Identify which cell holds the provided text, then report its (X, Y) central coordinate. 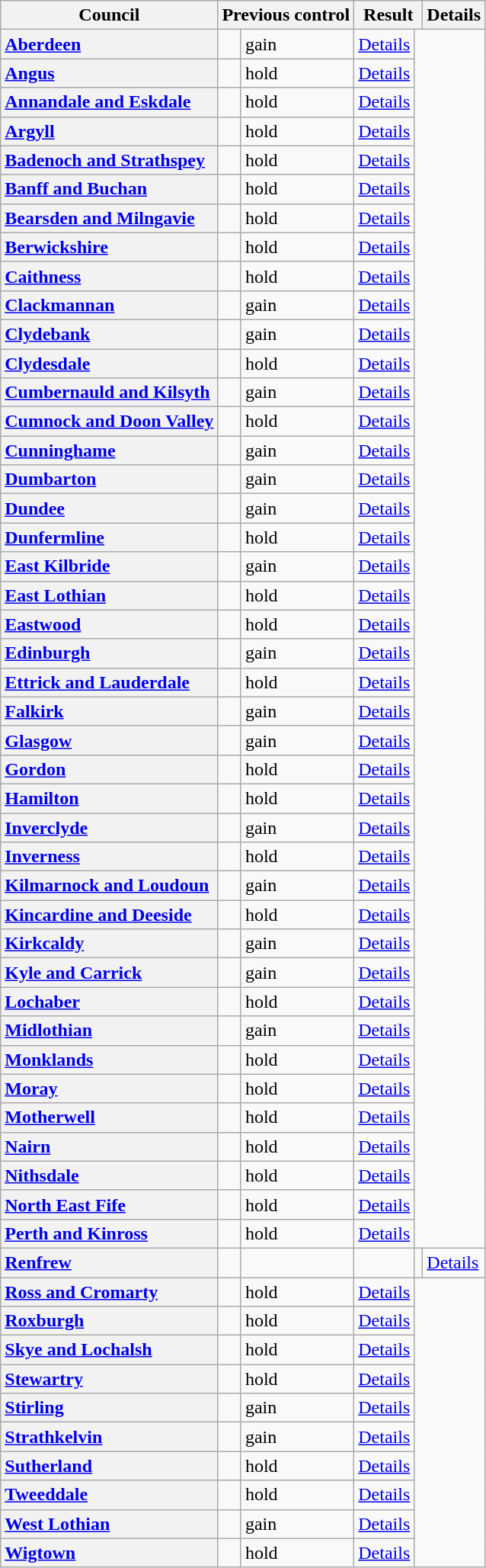
Argyll (110, 131)
Hamilton (110, 798)
Wigtown (110, 1553)
Dumbarton (110, 479)
Tweeddale (110, 1495)
Inverclyde (110, 827)
Kilmarnock and Loudoun (110, 886)
Clackmannan (110, 305)
Kincardine and Deeside (110, 915)
East Kilbride (110, 566)
Skye and Lochalsh (110, 1350)
Clydesdale (110, 364)
Cunninghame (110, 451)
Ross and Cromarty (110, 1292)
Gordon (110, 769)
Moray (110, 1089)
Renfrew (110, 1262)
Ettrick and Lauderdale (110, 682)
Perth and Kinross (110, 1233)
Bearsden and Milngavie (110, 218)
Lochaber (110, 1002)
Kirkcaldy (110, 944)
Stirling (110, 1408)
Kyle and Carrick (110, 973)
Sutherland (110, 1466)
Strathkelvin (110, 1437)
Angus (110, 73)
Badenoch and Strathspey (110, 160)
Edinburgh (110, 653)
Aberdeen (110, 44)
Dundee (110, 508)
Monklands (110, 1060)
Berwickshire (110, 247)
Banff and Buchan (110, 189)
West Lothian (110, 1524)
Nithsdale (110, 1175)
Dunfermline (110, 537)
Motherwell (110, 1117)
Eastwood (110, 624)
Result (388, 15)
Previous control (286, 15)
Cumbernauld and Kilsyth (110, 393)
East Lothian (110, 595)
Clydebank (110, 334)
Council (110, 15)
Midlothian (110, 1031)
Inverness (110, 857)
Stewartry (110, 1379)
Nairn (110, 1146)
Caithness (110, 276)
North East Fife (110, 1204)
Roxburgh (110, 1321)
Cumnock and Doon Valley (110, 422)
Falkirk (110, 711)
Annandale and Eskdale (110, 102)
Glasgow (110, 740)
